Pinpoint the cell where the given text exists, returning its [x, y] midpoint coordinate. 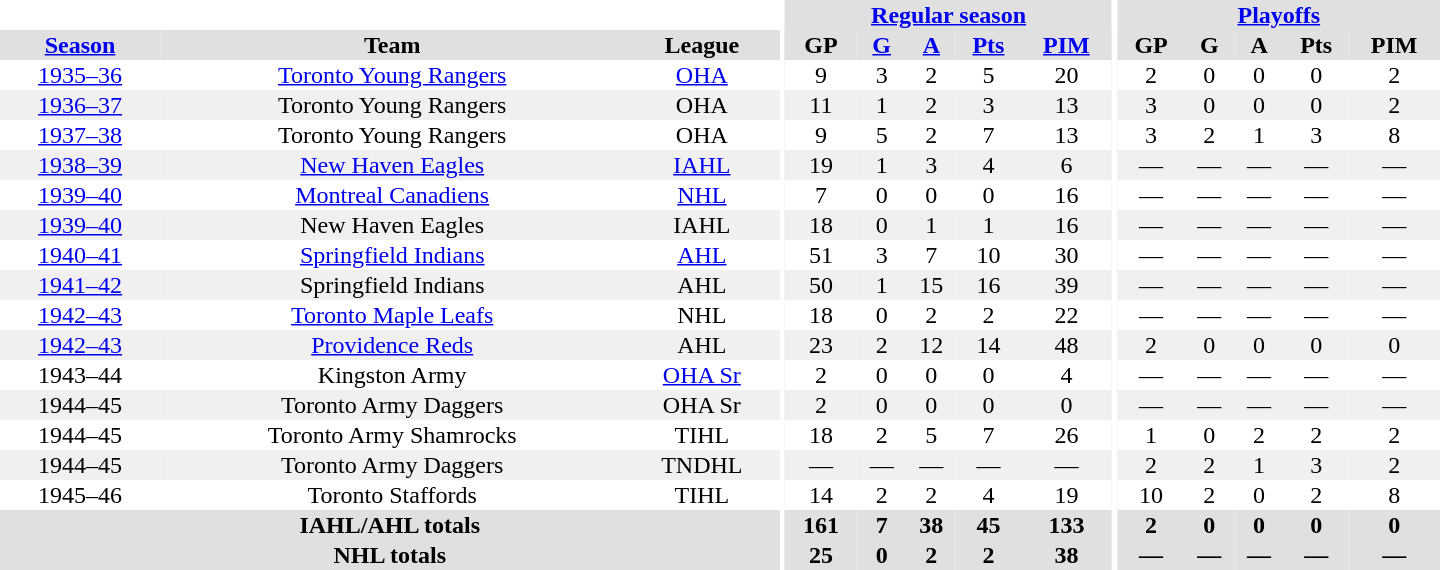
Toronto Maple Leafs [392, 315]
133 [1066, 525]
30 [1066, 255]
Season [80, 45]
TNDHL [702, 465]
IAHL/AHL totals [390, 525]
Toronto Staffords [392, 495]
Kingston Army [392, 375]
Playoffs [1279, 15]
1935–36 [80, 75]
6 [1066, 165]
48 [1066, 345]
Team [392, 45]
20 [1066, 75]
45 [988, 525]
League [702, 45]
15 [932, 285]
22 [1066, 315]
1937–38 [80, 135]
1938–39 [80, 165]
Providence Reds [392, 345]
23 [821, 345]
1940–41 [80, 255]
Toronto Army Shamrocks [392, 435]
39 [1066, 285]
25 [821, 555]
161 [821, 525]
1941–42 [80, 285]
1936–37 [80, 105]
12 [932, 345]
Montreal Canadiens [392, 195]
11 [821, 105]
NHL totals [390, 555]
50 [821, 285]
1945–46 [80, 495]
1943–44 [80, 375]
26 [1066, 435]
51 [821, 255]
Regular season [948, 15]
